Extract the (x, y) coordinate from the center of the cell holding the provided text.  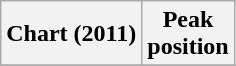
Chart (2011) (72, 34)
Peakposition (188, 34)
